From the cell containing the given text, extract its center point as [x, y] coordinate. 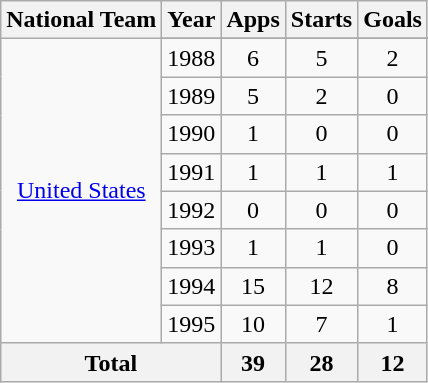
1991 [192, 172]
1995 [192, 324]
Starts [321, 20]
8 [393, 286]
Total [111, 362]
1990 [192, 134]
15 [253, 286]
1988 [192, 58]
National Team [82, 20]
6 [253, 58]
Apps [253, 20]
10 [253, 324]
United States [82, 191]
1989 [192, 96]
28 [321, 362]
1992 [192, 210]
Year [192, 20]
39 [253, 362]
1993 [192, 248]
7 [321, 324]
Goals [393, 20]
1994 [192, 286]
